Provide the [X, Y] coordinate of the cell's center where the given text is located.  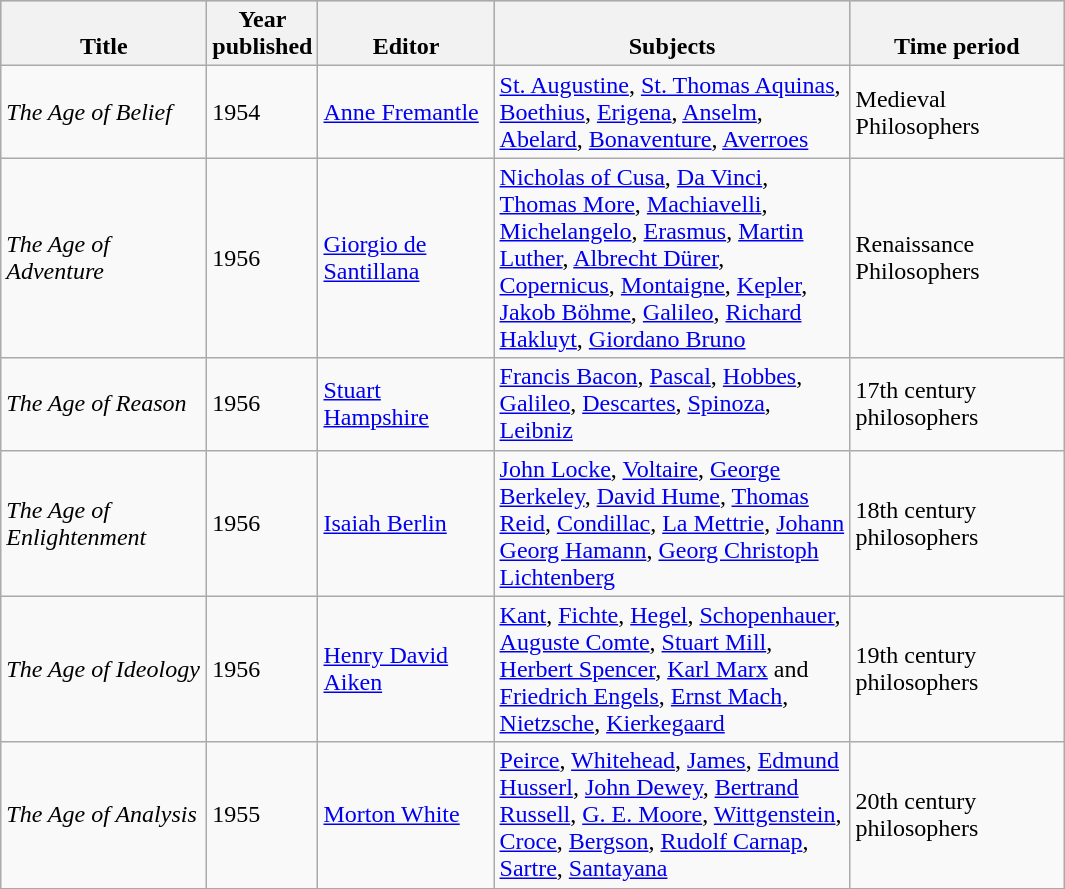
Time period [957, 34]
1955 [262, 815]
20th century philosophers [957, 815]
The Age of Reason [104, 404]
St. Augustine, St. Thomas Aquinas, Boethius, Erigena, Anselm, Abelard, Bonaventure, Averroes [672, 112]
Anne Fremantle [406, 112]
Subjects [672, 34]
Henry David Aiken [406, 669]
The Age of Adventure [104, 258]
Kant, Fichte, Hegel, Schopenhauer, Auguste Comte, Stuart Mill, Herbert Spencer, Karl Marx and Friedrich Engels, Ernst Mach, Nietzsche, Kierkegaard [672, 669]
1954 [262, 112]
17th century philosophers [957, 404]
Isaiah Berlin [406, 523]
The Age of Analysis [104, 815]
Peirce, Whitehead, James, Edmund Husserl, John Dewey, Bertrand Russell, G. E. Moore, Wittgenstein, Croce, Bergson, Rudolf Carnap, Sartre, Santayana [672, 815]
Medieval Philosophers [957, 112]
Morton White [406, 815]
Year published [262, 34]
18th century philosophers [957, 523]
The Age of Ideology [104, 669]
Renaissance Philosophers [957, 258]
John Locke, Voltaire, George Berkeley, David Hume, Thomas Reid, Condillac, La Mettrie, Johann Georg Hamann, Georg Christoph Lichtenberg [672, 523]
The Age of Enlightenment [104, 523]
Stuart Hampshire [406, 404]
Editor [406, 34]
Francis Bacon, Pascal, Hobbes, Galileo, Descartes, Spinoza, Leibniz [672, 404]
The Age of Belief [104, 112]
Giorgio de Santillana [406, 258]
Title [104, 34]
19th century philosophers [957, 669]
